Identify which cell holds the provided text, then report its [X, Y] central coordinate. 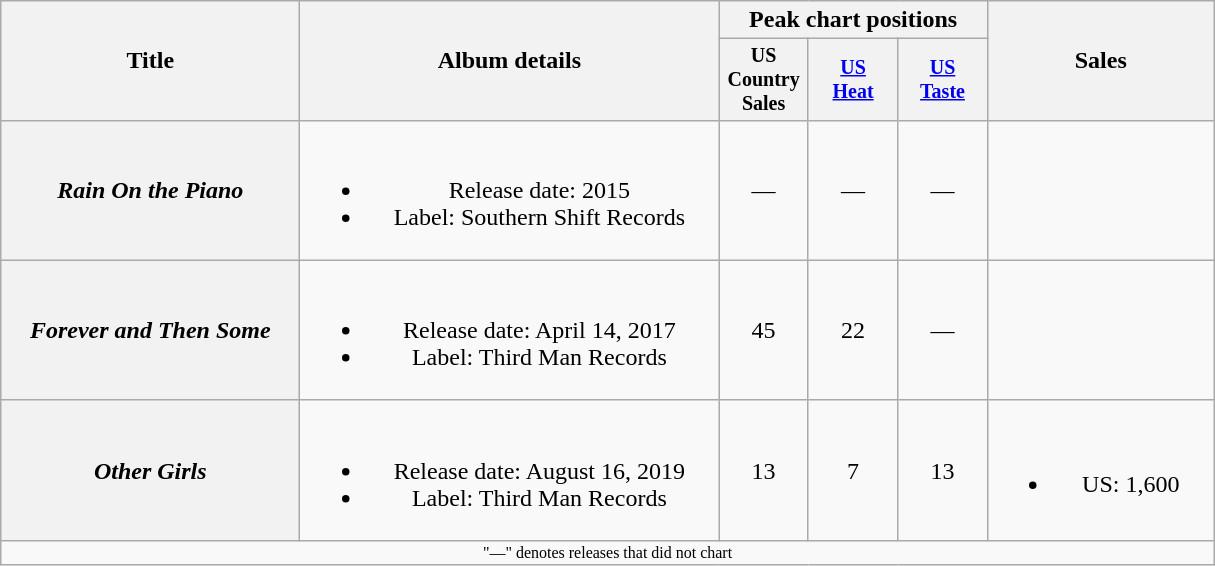
Title [150, 61]
7 [852, 470]
US Country Sales [764, 80]
45 [764, 330]
Peak chart positions [853, 20]
Other Girls [150, 470]
Album details [510, 61]
US: 1,600 [1100, 470]
Rain On the Piano [150, 190]
"—" denotes releases that did not chart [608, 552]
Release date: 2015Label: Southern Shift Records [510, 190]
USTaste [942, 80]
Sales [1100, 61]
Release date: April 14, 2017Label: Third Man Records [510, 330]
USHeat [852, 80]
Release date: August 16, 2019Label: Third Man Records [510, 470]
Forever and Then Some [150, 330]
22 [852, 330]
